Detect which cell encompasses the target text, then output its [x, y] center coordinate. 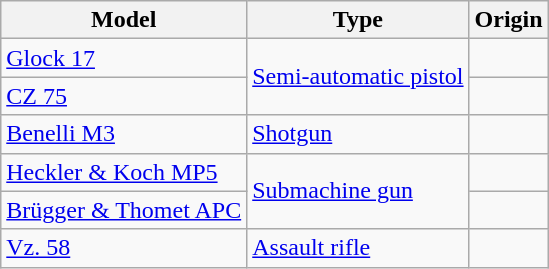
Model [124, 20]
CZ 75 [124, 96]
Brügger & Thomet APC [124, 210]
Vz. 58 [124, 248]
Submachine gun [358, 191]
Type [358, 20]
Heckler & Koch MP5 [124, 172]
Glock 17 [124, 58]
Benelli M3 [124, 134]
Semi-automatic pistol [358, 77]
Origin [508, 20]
Shotgun [358, 134]
Assault rifle [358, 248]
